Determine the [x, y] coordinate at the center of the cell enclosing the given text.  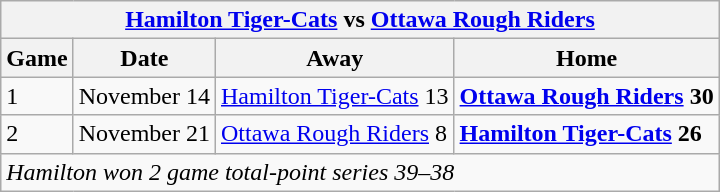
Hamilton Tiger-Cats 26 [586, 134]
Home [586, 58]
Date [144, 58]
Game [37, 58]
Ottawa Rough Riders 30 [586, 96]
1 [37, 96]
Away [334, 58]
Hamilton Tiger-Cats vs Ottawa Rough Riders [360, 20]
Hamilton won 2 game total-point series 39–38 [360, 172]
Ottawa Rough Riders 8 [334, 134]
November 14 [144, 96]
Hamilton Tiger-Cats 13 [334, 96]
2 [37, 134]
November 21 [144, 134]
